From the cell containing the given text, extract its center point as (x, y) coordinate. 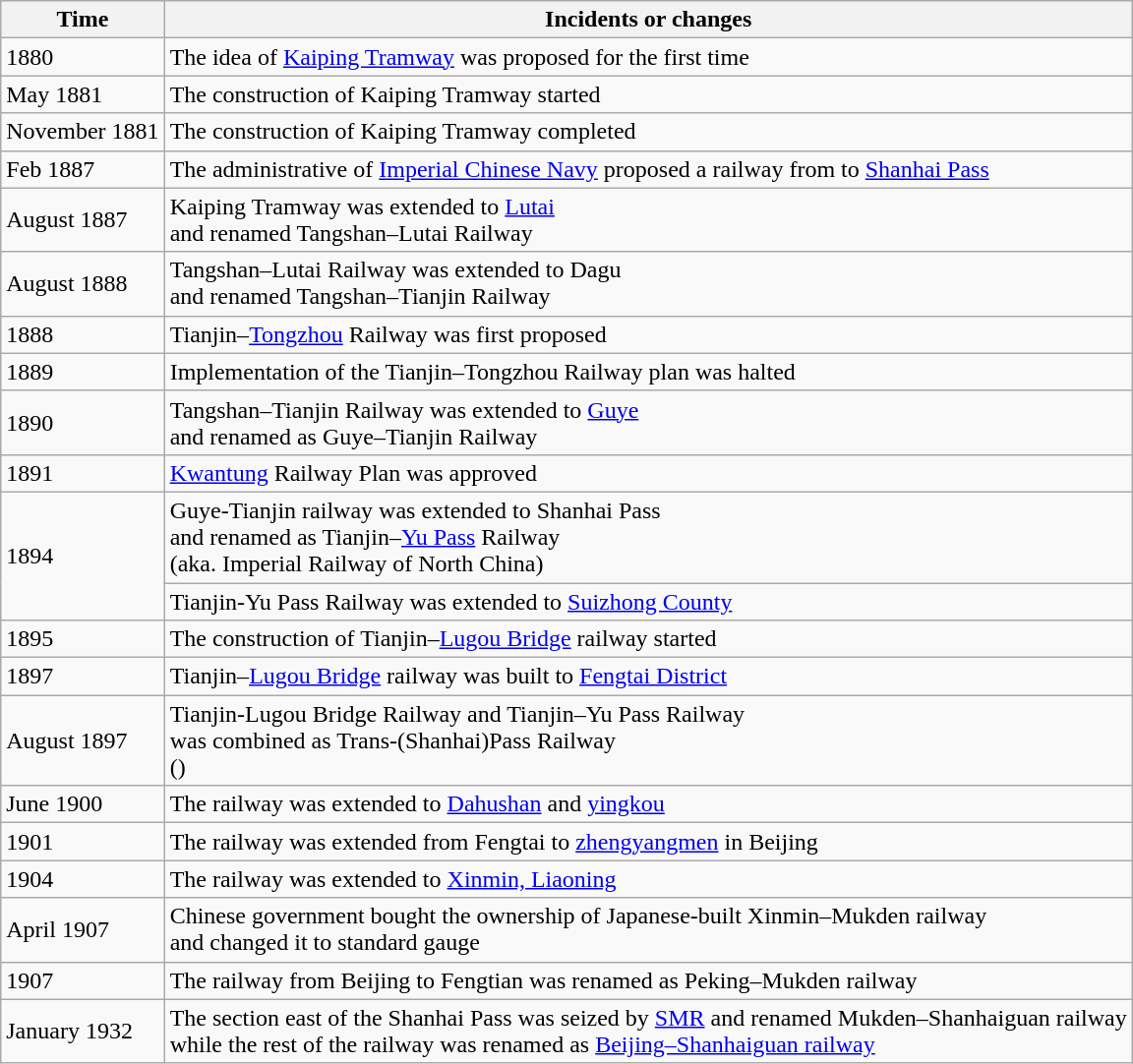
Tianjin-Yu Pass Railway was extended to Suizhong County (648, 601)
1880 (83, 57)
1890 (83, 423)
1904 (83, 879)
January 1932 (83, 1031)
Tianjin–Tongzhou Railway was first proposed (648, 334)
Time (83, 20)
1891 (83, 473)
Feb 1887 (83, 169)
The railway was extended to Xinmin, Liaoning (648, 879)
The idea of Kaiping Tramway was proposed for the first time (648, 57)
June 1900 (83, 804)
April 1907 (83, 930)
Kwantung Railway Plan was approved (648, 473)
1901 (83, 842)
May 1881 (83, 94)
August 1897 (83, 740)
Tangshan–Tianjin Railway was extended to Guyeand renamed as Guye–Tianjin Railway (648, 423)
1888 (83, 334)
Implementation of the Tianjin–Tongzhou Railway plan was halted (648, 372)
November 1881 (83, 132)
The administrative of Imperial Chinese Navy proposed a railway from to Shanhai Pass (648, 169)
Chinese government bought the ownership of Japanese-built Xinmin–Mukden railwayand changed it to standard gauge (648, 930)
The construction of Tianjin–Lugou Bridge railway started (648, 639)
Guye-Tianjin railway was extended to Shanhai Passand renamed as Tianjin–Yu Pass Railway(aka. Imperial Railway of North China) (648, 537)
Kaiping Tramway was extended to Lutaiand renamed Tangshan–Lutai Railway (648, 220)
Incidents or changes (648, 20)
The construction of Kaiping Tramway completed (648, 132)
Tianjin–Lugou Bridge railway was built to Fengtai District (648, 677)
1895 (83, 639)
August 1888 (83, 283)
Tangshan–Lutai Railway was extended to Daguand renamed Tangshan–Tianjin Railway (648, 283)
1894 (83, 556)
The construction of Kaiping Tramway started (648, 94)
The railway was extended from Fengtai to zhengyangmen in Beijing (648, 842)
1907 (83, 980)
The railway from Beijing to Fengtian was renamed as Peking–Mukden railway (648, 980)
Tianjin-Lugou Bridge Railway and Tianjin–Yu Pass Railwaywas combined as Trans-(Shanhai)Pass Railway() (648, 740)
The railway was extended to Dahushan and yingkou (648, 804)
1897 (83, 677)
August 1887 (83, 220)
1889 (83, 372)
